Pinpoint the cell where the given text exists, returning its (x, y) midpoint coordinate. 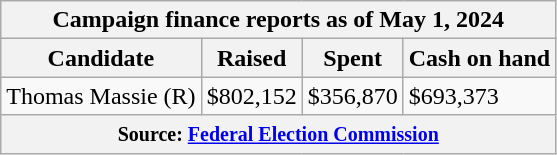
Campaign finance reports as of May 1, 2024 (278, 20)
Candidate (101, 58)
Spent (352, 58)
$802,152 (252, 96)
Source: Federal Election Commission (278, 134)
$693,373 (479, 96)
Cash on hand (479, 58)
$356,870 (352, 96)
Thomas Massie (R) (101, 96)
Raised (252, 58)
